For the text-containing cell, return its midpoint in (x, y) coordinate format. 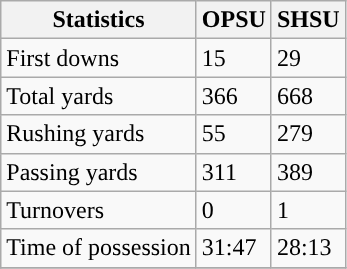
Statistics (99, 20)
0 (234, 210)
31:47 (234, 248)
15 (234, 58)
Passing yards (99, 172)
First downs (99, 58)
668 (308, 96)
366 (234, 96)
311 (234, 172)
Turnovers (99, 210)
Rushing yards (99, 134)
28:13 (308, 248)
389 (308, 172)
55 (234, 134)
Time of possession (99, 248)
29 (308, 58)
279 (308, 134)
1 (308, 210)
Total yards (99, 96)
OPSU (234, 20)
SHSU (308, 20)
